Find where the given text appears and provide that cell's center as (x, y) coordinate. 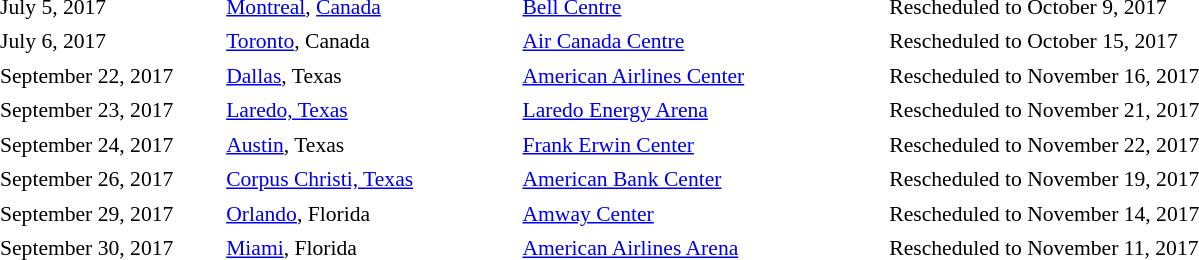
Austin, Texas (370, 145)
Corpus Christi, Texas (370, 180)
Dallas, Texas (370, 76)
Amway Center (701, 214)
Laredo Energy Arena (701, 110)
Orlando, Florida (370, 214)
American Bank Center (701, 180)
Laredo, Texas (370, 110)
American Airlines Center (701, 76)
Toronto, Canada (370, 42)
Air Canada Centre (701, 42)
Frank Erwin Center (701, 145)
